For the text-containing cell, return its midpoint in [X, Y] coordinate format. 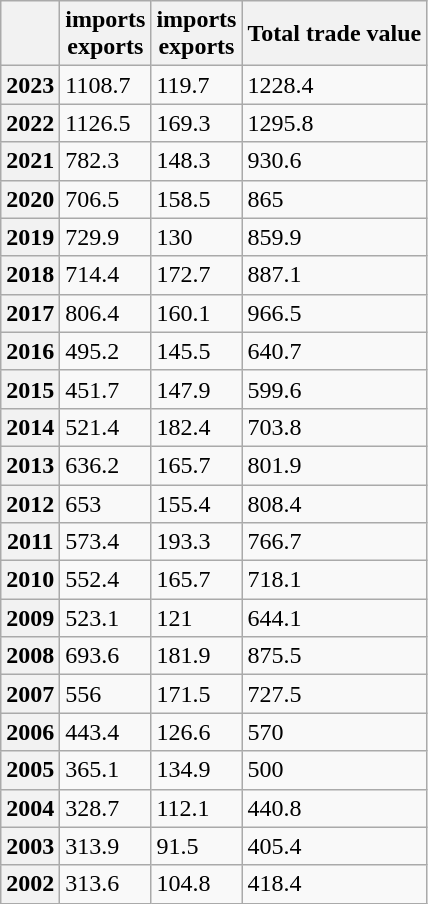
2011 [30, 542]
2004 [30, 808]
636.2 [106, 465]
1228.4 [334, 85]
801.9 [334, 465]
887.1 [334, 275]
2015 [30, 389]
2021 [30, 161]
865 [334, 199]
495.2 [106, 351]
145.5 [196, 351]
573.4 [106, 542]
2020 [30, 199]
523.1 [106, 618]
1295.8 [334, 123]
313.9 [106, 846]
714.4 [106, 275]
130 [196, 237]
2012 [30, 503]
2008 [30, 656]
966.5 [334, 313]
521.4 [106, 427]
806.4 [106, 313]
599.6 [334, 389]
808.4 [334, 503]
859.9 [334, 237]
2022 [30, 123]
172.7 [196, 275]
706.5 [106, 199]
930.6 [334, 161]
Total trade value [334, 34]
2017 [30, 313]
1108.7 [106, 85]
104.8 [196, 884]
552.4 [106, 580]
2023 [30, 85]
328.7 [106, 808]
766.7 [334, 542]
313.6 [106, 884]
693.6 [106, 656]
2018 [30, 275]
500 [334, 770]
653 [106, 503]
2016 [30, 351]
440.8 [334, 808]
119.7 [196, 85]
405.4 [334, 846]
875.5 [334, 656]
2013 [30, 465]
160.1 [196, 313]
782.3 [106, 161]
171.5 [196, 694]
147.9 [196, 389]
148.3 [196, 161]
112.1 [196, 808]
2003 [30, 846]
718.1 [334, 580]
134.9 [196, 770]
2006 [30, 732]
451.7 [106, 389]
418.4 [334, 884]
169.3 [196, 123]
2007 [30, 694]
193.3 [196, 542]
703.8 [334, 427]
640.7 [334, 351]
556 [106, 694]
2019 [30, 237]
2002 [30, 884]
729.9 [106, 237]
1126.5 [106, 123]
727.5 [334, 694]
2009 [30, 618]
443.4 [106, 732]
2005 [30, 770]
155.4 [196, 503]
121 [196, 618]
365.1 [106, 770]
181.9 [196, 656]
644.1 [334, 618]
126.6 [196, 732]
158.5 [196, 199]
91.5 [196, 846]
182.4 [196, 427]
2014 [30, 427]
2010 [30, 580]
570 [334, 732]
